Find where the given text appears and provide that cell's center as (X, Y) coordinate. 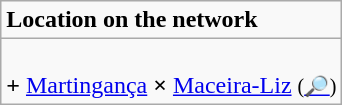
+ Martingança × Maceira-Liz (🔎) (172, 72)
Location on the network (172, 20)
